Find where the given text appears and provide that cell's center as [X, Y] coordinate. 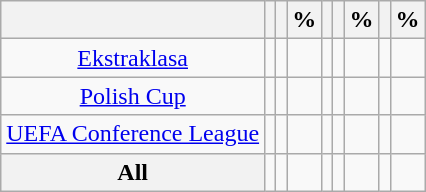
Polish Cup [133, 96]
Ekstraklasa [133, 58]
UEFA Conference League [133, 134]
All [133, 172]
